Provide the (x, y) coordinate of the cell's center where the given text is located.  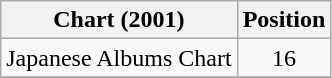
Chart (2001) (119, 20)
Japanese Albums Chart (119, 58)
16 (284, 58)
Position (284, 20)
